Scan for the cell matching the given text and deliver its [X, Y] coordinate at center. 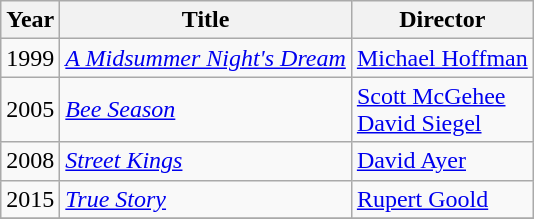
2008 [30, 161]
Scott McGeheeDavid Siegel [442, 110]
2015 [30, 199]
Bee Season [206, 110]
1999 [30, 58]
Michael Hoffman [442, 58]
Rupert Goold [442, 199]
True Story [206, 199]
2005 [30, 110]
Street Kings [206, 161]
Title [206, 20]
David Ayer [442, 161]
A Midsummer Night's Dream [206, 58]
Director [442, 20]
Year [30, 20]
